Return the (x, y) coordinate for the center point of the cell that contains the specified text.  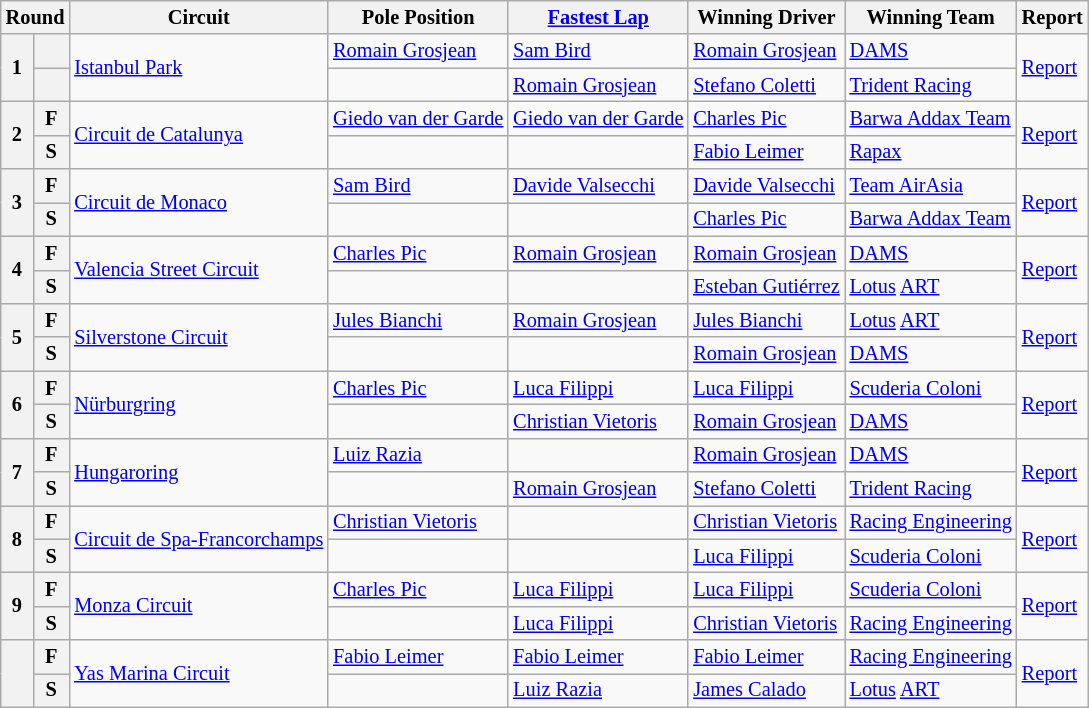
Team AirAsia (931, 186)
2 (17, 134)
Valencia Street Circuit (198, 270)
3 (17, 202)
Winning Team (931, 17)
Rapax (931, 152)
Monza Circuit (198, 606)
Circuit de Catalunya (198, 134)
6 (17, 404)
5 (17, 336)
Istanbul Park (198, 68)
Silverstone Circuit (198, 336)
Pole Position (418, 17)
Round (36, 17)
Winning Driver (766, 17)
Circuit de Monaco (198, 202)
Nürburgring (198, 404)
Esteban Gutiérrez (766, 287)
9 (17, 606)
7 (17, 472)
4 (17, 270)
8 (17, 538)
James Calado (766, 690)
Yas Marina Circuit (198, 674)
1 (17, 68)
Hungaroring (198, 472)
Circuit (198, 17)
Fastest Lap (598, 17)
Circuit de Spa-Francorchamps (198, 538)
